Extract the [X, Y] coordinate from the center of the cell holding the provided text.  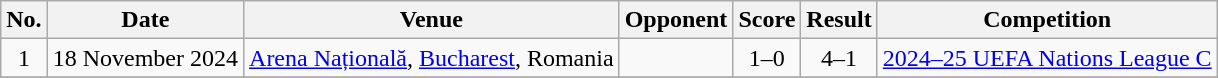
2024–25 UEFA Nations League C [1047, 58]
Competition [1047, 20]
Result [839, 20]
18 November 2024 [145, 58]
Venue [432, 20]
Score [767, 20]
No. [24, 20]
Opponent [676, 20]
1 [24, 58]
Date [145, 20]
Arena Națională, Bucharest, Romania [432, 58]
1–0 [767, 58]
4–1 [839, 58]
